For the text-containing cell, return its midpoint in (x, y) coordinate format. 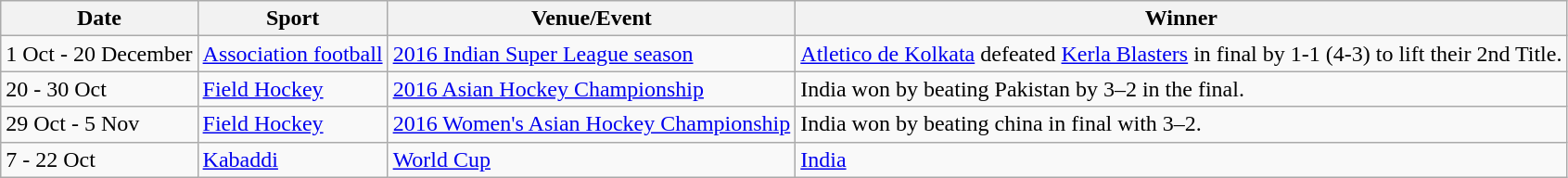
Sport (293, 19)
2016 Indian Super League season (592, 54)
29 Oct - 5 Nov (99, 124)
20 - 30 Oct (99, 89)
2016 Women's Asian Hockey Championship (592, 124)
1 Oct - 20 December (99, 54)
2016 Asian Hockey Championship (592, 89)
Atletico de Kolkata defeated Kerla Blasters in final by 1-1 (4-3) to lift their 2nd Title. (1181, 54)
India (1181, 159)
Association football (293, 54)
Kabaddi (293, 159)
Venue/Event (592, 19)
India won by beating china in final with 3–2. (1181, 124)
World Cup (592, 159)
7 - 22 Oct (99, 159)
Date (99, 19)
India won by beating Pakistan by 3–2 in the final. (1181, 89)
Winner (1181, 19)
